Locate the cell with the specified text and output its [X, Y] center coordinate. 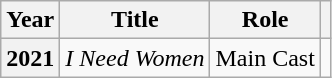
Title [135, 20]
Role [265, 20]
I Need Women [135, 58]
Main Cast [265, 58]
2021 [30, 58]
Year [30, 20]
